Search for the cell housing the specified text and yield its (X, Y) center coordinate. 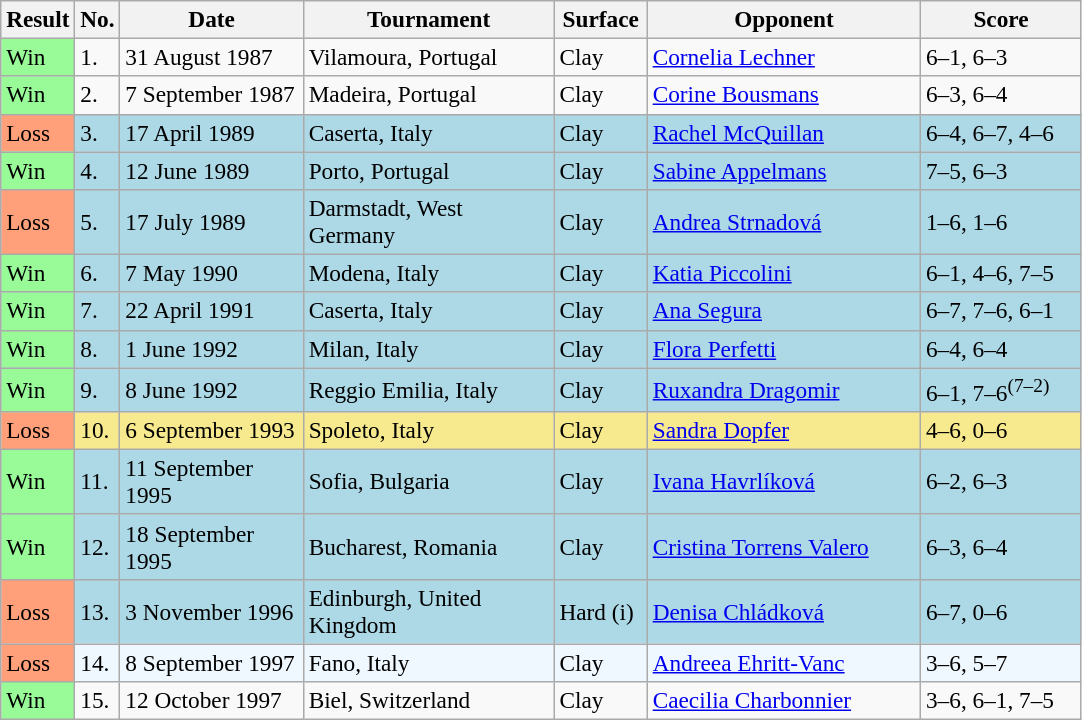
Flora Perfetti (784, 349)
3. (98, 133)
3 November 1996 (212, 612)
Modena, Italy (428, 273)
Surface (600, 19)
4–6, 0–6 (1002, 430)
6–1, 6–3 (1002, 57)
Cornelia Lechner (784, 57)
14. (98, 662)
15. (98, 700)
4. (98, 170)
Denisa Chládková (784, 612)
31 August 1987 (212, 57)
Corine Bousmans (784, 95)
6–2, 6–3 (1002, 482)
Ana Segura (784, 311)
12 October 1997 (212, 700)
6–4, 6–7, 4–6 (1002, 133)
Biel, Switzerland (428, 700)
Edinburgh, United Kingdom (428, 612)
Reggio Emilia, Italy (428, 389)
6 September 1993 (212, 430)
Ruxandra Dragomir (784, 389)
7 May 1990 (212, 273)
Bucharest, Romania (428, 546)
6–4, 6–4 (1002, 349)
Caecilia Charbonnier (784, 700)
Ivana Havrlíková (784, 482)
12. (98, 546)
Katia Piccolini (784, 273)
5. (98, 222)
Fano, Italy (428, 662)
6–1, 7–6(7–2) (1002, 389)
Result (38, 19)
12 June 1989 (212, 170)
11. (98, 482)
7–5, 6–3 (1002, 170)
1–6, 1–6 (1002, 222)
Andrea Strnadová (784, 222)
7 September 1987 (212, 95)
Madeira, Portugal (428, 95)
18 September 1995 (212, 546)
Cristina Torrens Valero (784, 546)
Tournament (428, 19)
Date (212, 19)
3–6, 6–1, 7–5 (1002, 700)
10. (98, 430)
11 September 1995 (212, 482)
2. (98, 95)
Opponent (784, 19)
Spoleto, Italy (428, 430)
1 June 1992 (212, 349)
Score (1002, 19)
17 July 1989 (212, 222)
Sofia, Bulgaria (428, 482)
Milan, Italy (428, 349)
1. (98, 57)
7. (98, 311)
Hard (i) (600, 612)
9. (98, 389)
6–7, 0–6 (1002, 612)
8 June 1992 (212, 389)
6–7, 7–6, 6–1 (1002, 311)
13. (98, 612)
Darmstadt, West Germany (428, 222)
6–1, 4–6, 7–5 (1002, 273)
Sabine Appelmans (784, 170)
Andreea Ehritt-Vanc (784, 662)
8. (98, 349)
3–6, 5–7 (1002, 662)
Sandra Dopfer (784, 430)
Porto, Portugal (428, 170)
6. (98, 273)
No. (98, 19)
Rachel McQuillan (784, 133)
17 April 1989 (212, 133)
22 April 1991 (212, 311)
Vilamoura, Portugal (428, 57)
8 September 1997 (212, 662)
